Return the (X, Y) coordinate for the center point of the cell that contains the specified text.  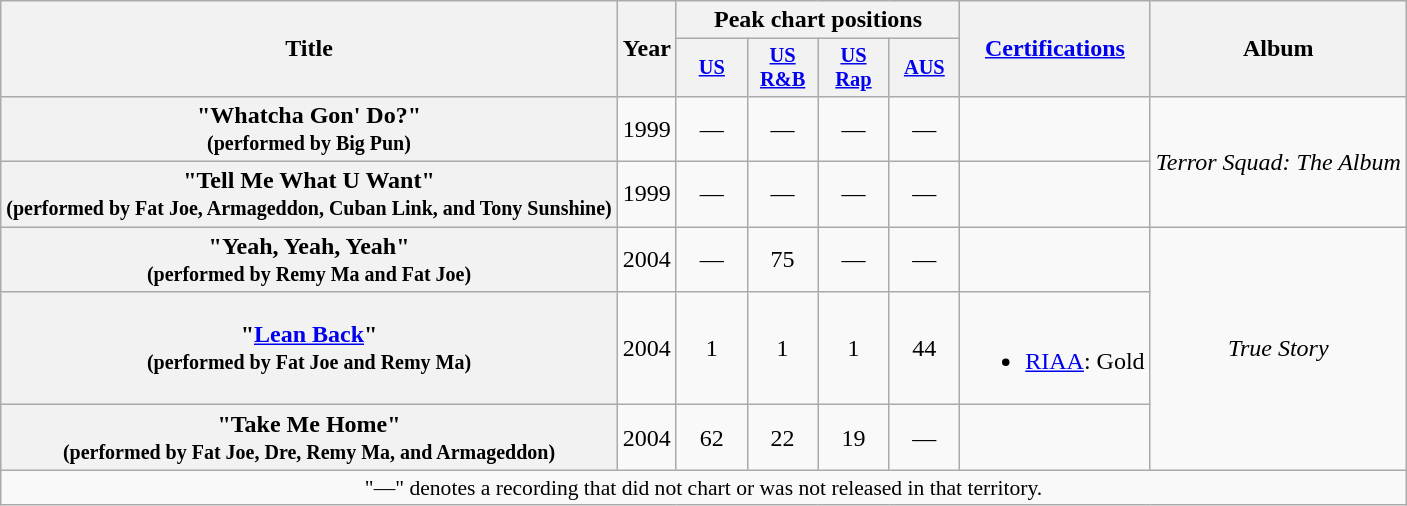
22 (782, 438)
"Lean Back"(performed by Fat Joe and Remy Ma) (310, 348)
US (712, 68)
62 (712, 438)
"—" denotes a recording that did not chart or was not released in that territory. (704, 488)
"Take Me Home"(performed by Fat Joe, Dre, Remy Ma, and Armageddon) (310, 438)
"Yeah, Yeah, Yeah"(performed by Remy Ma and Fat Joe) (310, 260)
US R&B (782, 68)
Year (646, 49)
Album (1278, 49)
Title (310, 49)
19 (854, 438)
Certifications (1055, 49)
44 (924, 348)
RIAA: Gold (1055, 348)
"Whatcha Gon' Do?"(performed by Big Pun) (310, 128)
US Rap (854, 68)
True Story (1278, 348)
75 (782, 260)
Terror Squad: The Album (1278, 161)
Peak chart positions (818, 20)
AUS (924, 68)
"Tell Me What U Want"(performed by Fat Joe, Armageddon, Cuban Link, and Tony Sunshine) (310, 194)
